Provide the [X, Y] coordinate of the cell's center where the given text is located.  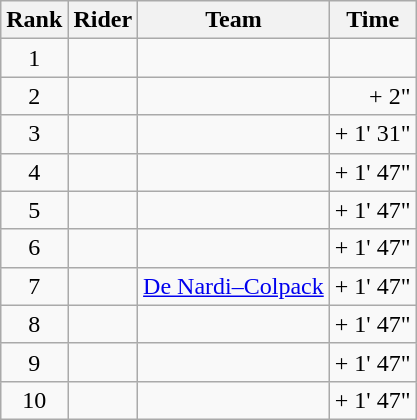
7 [34, 286]
Rider [103, 20]
5 [34, 210]
3 [34, 134]
2 [34, 96]
6 [34, 248]
De Nardi–Colpack [234, 286]
9 [34, 362]
Time [372, 20]
10 [34, 400]
Team [234, 20]
4 [34, 172]
+ 2" [372, 96]
+ 1' 31" [372, 134]
Rank [34, 20]
8 [34, 324]
1 [34, 58]
